Output the [X, Y] coordinate of the center of the cell containing the given text.  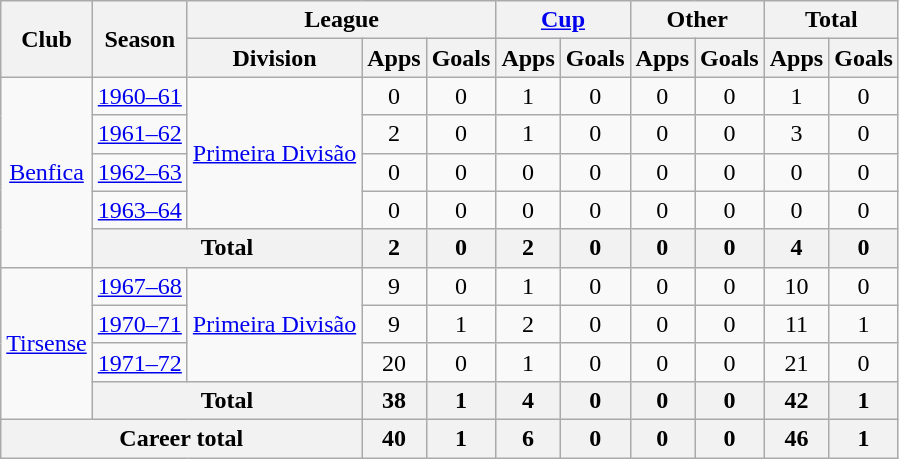
20 [394, 362]
1971–72 [140, 362]
Club [47, 39]
3 [796, 134]
Tirsense [47, 343]
1962–63 [140, 172]
1961–62 [140, 134]
Division [274, 58]
38 [394, 400]
Season [140, 39]
1963–64 [140, 210]
21 [796, 362]
6 [528, 438]
40 [394, 438]
42 [796, 400]
Career total [182, 438]
League [342, 20]
Benfica [47, 172]
46 [796, 438]
Other [697, 20]
11 [796, 324]
1967–68 [140, 286]
1960–61 [140, 96]
Cup [563, 20]
10 [796, 286]
1970–71 [140, 324]
